Determine the (X, Y) coordinate at the center of the cell enclosing the given text.  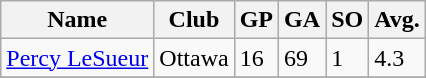
4.3 (398, 58)
Club (194, 20)
Avg. (398, 20)
1 (348, 58)
Name (78, 20)
GA (302, 20)
Ottawa (194, 58)
GP (256, 20)
16 (256, 58)
Percy LeSueur (78, 58)
SO (348, 20)
69 (302, 58)
